Pinpoint the cell where the given text exists, returning its (x, y) midpoint coordinate. 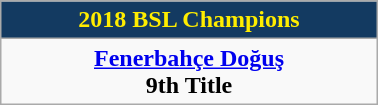
Fenerbahçe Doğuş9th Title (189, 72)
2018 BSL Champions (189, 20)
